Find where the given text appears and provide that cell's center as [X, Y] coordinate. 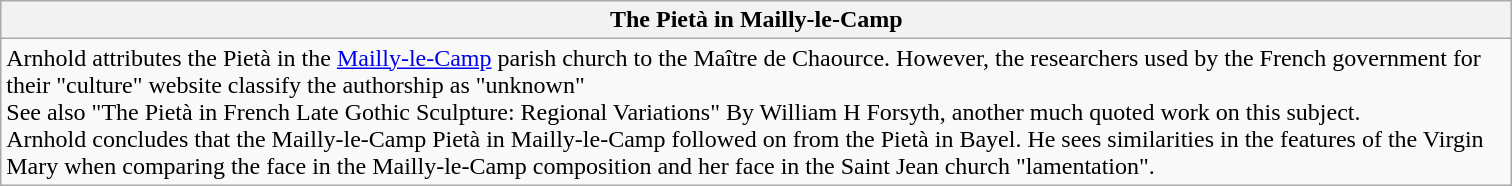
The Pietà in Mailly-le-Camp [756, 20]
